Find where the given text appears and provide that cell's center as [X, Y] coordinate. 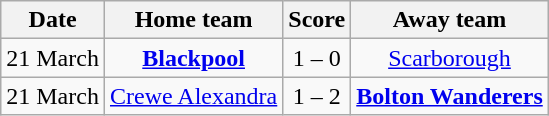
Score [317, 20]
Blackpool [193, 58]
Crewe Alexandra [193, 96]
1 – 2 [317, 96]
Away team [450, 20]
1 – 0 [317, 58]
Bolton Wanderers [450, 96]
Scarborough [450, 58]
Date [53, 20]
Home team [193, 20]
